Capture the cell that displays the provided text and extract its (X, Y) central coordinate. 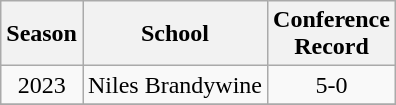
School (174, 34)
Season (42, 34)
Niles Brandywine (174, 85)
ConferenceRecord (332, 34)
2023 (42, 85)
5-0 (332, 85)
